For the text-containing cell, return its midpoint in (x, y) coordinate format. 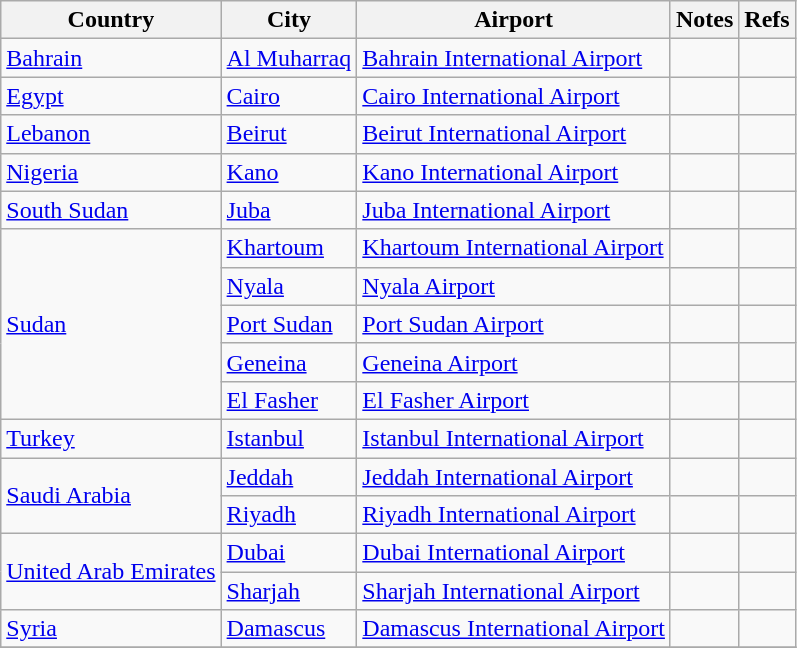
Nigeria (111, 172)
Syria (111, 629)
Port Sudan (289, 324)
Notes (704, 20)
Kano International Airport (514, 172)
United Arab Emirates (111, 572)
Juba (289, 210)
Beirut International Airport (514, 134)
Refs (767, 20)
Saudi Arabia (111, 496)
Port Sudan Airport (514, 324)
Damascus (289, 629)
Egypt (111, 96)
El Fasher Airport (514, 400)
Turkey (111, 438)
Khartoum International Airport (514, 248)
Dubai (289, 553)
City (289, 20)
Airport (514, 20)
Lebanon (111, 134)
Al Muharraq (289, 58)
Damascus International Airport (514, 629)
Sudan (111, 324)
Istanbul (289, 438)
Istanbul International Airport (514, 438)
Jeddah International Airport (514, 477)
Khartoum (289, 248)
Bahrain (111, 58)
Country (111, 20)
Riyadh International Airport (514, 515)
El Fasher (289, 400)
Dubai International Airport (514, 553)
Geneina (289, 362)
Cairo (289, 96)
Beirut (289, 134)
Jeddah (289, 477)
Sharjah International Airport (514, 591)
Riyadh (289, 515)
Juba International Airport (514, 210)
Cairo International Airport (514, 96)
Bahrain International Airport (514, 58)
Kano (289, 172)
Nyala (289, 286)
Sharjah (289, 591)
South Sudan (111, 210)
Geneina Airport (514, 362)
Nyala Airport (514, 286)
